Detect which cell encompasses the target text, then output its (X, Y) center coordinate. 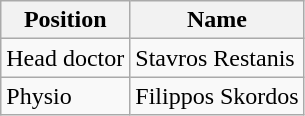
Head doctor (66, 58)
Physio (66, 96)
Name (217, 20)
Filippos Skordos (217, 96)
Stavros Restanis (217, 58)
Position (66, 20)
